Output the [X, Y] coordinate of the center of the cell containing the given text.  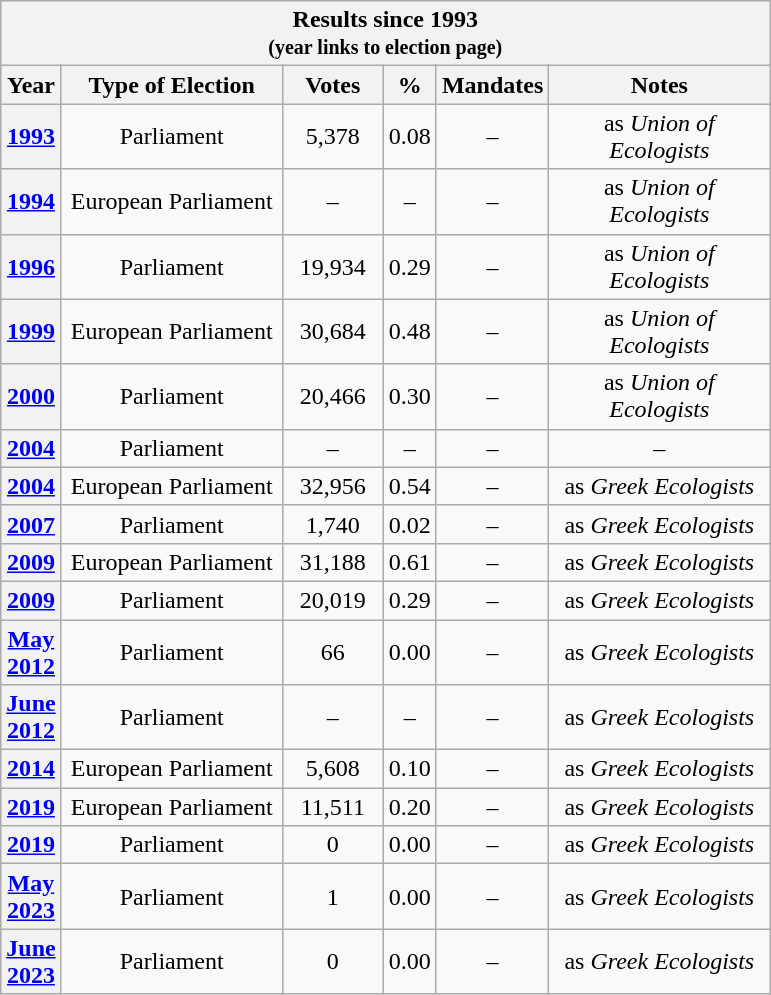
Results since 1993(year links to election page) [386, 34]
0.61 [410, 562]
31,188 [332, 562]
66 [332, 652]
1994 [31, 202]
2000 [31, 396]
Type of Election [172, 85]
0.10 [410, 769]
1993 [31, 136]
Notes [660, 85]
1999 [31, 332]
2014 [31, 769]
Mandates [492, 85]
2007 [31, 524]
5,378 [332, 136]
Votes [332, 85]
Year [31, 85]
0.48 [410, 332]
1 [332, 896]
19,934 [332, 266]
June 2023 [31, 962]
1,740 [332, 524]
11,511 [332, 807]
30,684 [332, 332]
May 2012 [31, 652]
0.02 [410, 524]
20,019 [332, 600]
% [410, 85]
0.30 [410, 396]
1996 [31, 266]
0.54 [410, 486]
5,608 [332, 769]
0.20 [410, 807]
June 2012 [31, 718]
20,466 [332, 396]
32,956 [332, 486]
0.08 [410, 136]
May 2023 [31, 896]
